Find where the given text appears and provide that cell's center as (x, y) coordinate. 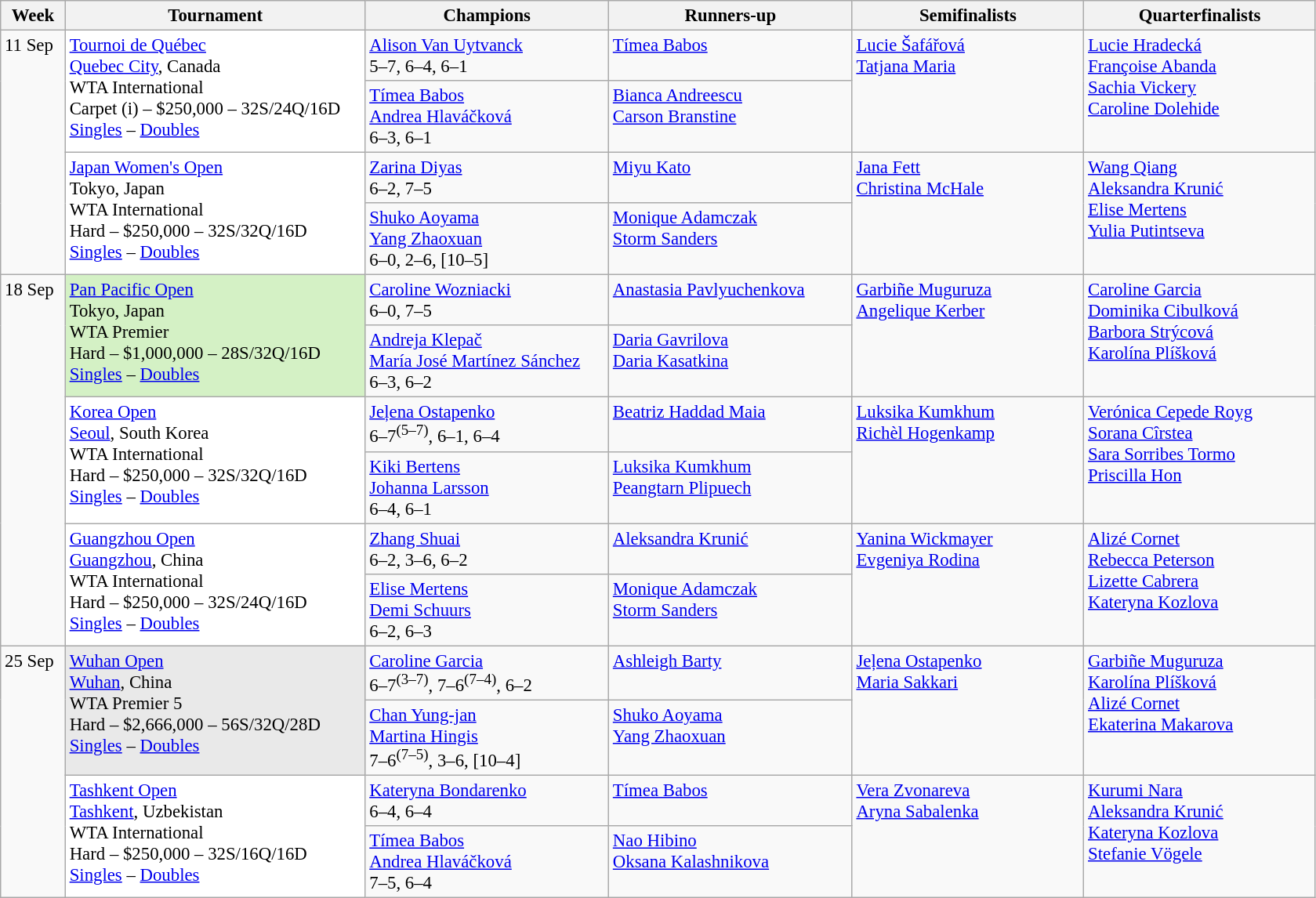
Semifinalists (968, 16)
Luksika Kumkhum Richèl Hogenkamp (968, 461)
Chan Yung-jan Martina Hingis 7–6(7–5), 3–6, [10–4] (488, 737)
Lucie Šafářová Tatjana Maria (968, 92)
Caroline Garcia Dominika Cibulková Barbora Strýcová Karolína Plíšková (1200, 336)
Tímea Babos Andrea Hlaváčková 6–3, 6–1 (488, 117)
Pan Pacific Open Tokyo, JapanWTA PremierHard – $1,000,000 – 28S/32Q/16DSingles – Doubles (215, 336)
Garbiñe Muguruza Karolína Plíšková Alizé Cornet Ekaterina Makarova (1200, 710)
Luksika Kumkhum Peangtarn Plipuech (731, 487)
18 Sep (33, 461)
Wuhan Open Wuhan, ChinaWTA Premier 5Hard – $2,666,000 – 56S/32Q/28DSingles – Doubles (215, 710)
Korea Open Seoul, South KoreaWTA InternationalHard – $250,000 – 32S/32Q/16DSingles – Doubles (215, 461)
Wang Qiang Aleksandra Krunić Elise Mertens Yulia Putintseva (1200, 214)
Caroline Garcia 6–7(3–7), 7–6(7–4), 6–2 (488, 672)
Kateryna Bondarenko 6–4, 6–4 (488, 801)
Caroline Wozniacki6–0, 7–5 (488, 301)
Zarina Diyas6–2, 7–5 (488, 179)
Nao Hibino Oksana Kalashnikova (731, 862)
Tímea Babos Andrea Hlaváčková 7–5, 6–4 (488, 862)
Vera Zvonareva Aryna Sabalenka (968, 836)
Beatriz Haddad Maia (731, 425)
Daria Gavrilova Daria Kasatkina (731, 362)
Verónica Cepede Royg Sorana Cîrstea Sara Sorribes Tormo Priscilla Hon (1200, 461)
Shuko Aoyama Yang Zhaoxuan 6–0, 2–6, [10–5] (488, 239)
Jeļena Ostapenko 6–7(5–7), 6–1, 6–4 (488, 425)
Guangzhou Open Guangzhou, ChinaWTA InternationalHard – $250,000 – 32S/24Q/16DSingles – Doubles (215, 585)
25 Sep (33, 772)
11 Sep (33, 153)
Miyu Kato (731, 179)
Tournoi de Québec Quebec City, CanadaWTA InternationalCarpet (i) – $250,000 – 32S/24Q/16DSingles – Doubles (215, 92)
Jana Fett Christina McHale (968, 214)
Alizé Cornet Rebecca Peterson Lizette Cabrera Kateryna Kozlova (1200, 585)
Alison Van Uytvanck 5–7, 6–4, 6–1 (488, 56)
Anastasia Pavlyuchenkova (731, 301)
Aleksandra Krunić (731, 549)
Elise Mertens Demi Schuurs 6–2, 6–3 (488, 610)
Garbiñe Muguruza Angelique Kerber (968, 336)
Zhang Shuai 6–2, 3–6, 6–2 (488, 549)
Kiki Bertens Johanna Larsson 6–4, 6–1 (488, 487)
Tashkent Open Tashkent, UzbekistanWTA InternationalHard – $250,000 – 32S/16Q/16DSingles – Doubles (215, 836)
Shuko Aoyama Yang Zhaoxuan (731, 737)
Champions (488, 16)
Quarterfinalists (1200, 16)
Tournament (215, 16)
Kurumi Nara Aleksandra Krunić Kateryna Kozlova Stefanie Vögele (1200, 836)
Jeļena Ostapenko Maria Sakkari (968, 710)
Bianca Andreescu Carson Branstine (731, 117)
Japan Women's Open Tokyo, JapanWTA InternationalHard – $250,000 – 32S/32Q/16DSingles – Doubles (215, 214)
Lucie Hradecká Françoise Abanda Sachia Vickery Caroline Dolehide (1200, 92)
Runners-up (731, 16)
Week (33, 16)
Andreja Klepač María José Martínez Sánchez 6–3, 6–2 (488, 362)
Yanina Wickmayer Evgeniya Rodina (968, 585)
Ashleigh Barty (731, 672)
